Find where the given text appears and provide that cell's center as [X, Y] coordinate. 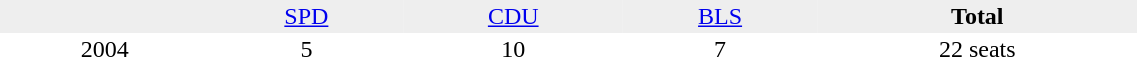
SPD [306, 16]
CDU [513, 16]
BLS [720, 16]
